Identify which cell holds the provided text, then report its [x, y] central coordinate. 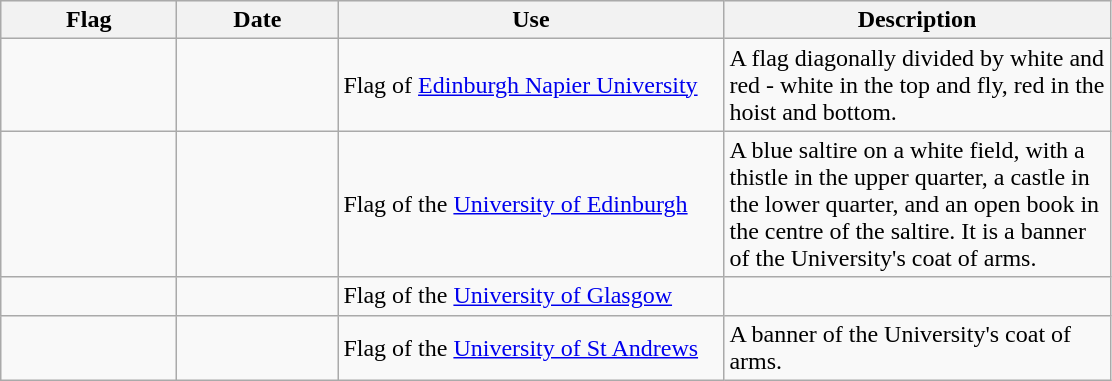
A banner of the University's coat of arms. [917, 348]
A flag diagonally divided by white and red - white in the top and fly, red in the hoist and bottom. [917, 85]
Flag [89, 20]
Date [258, 20]
Flag of Edinburgh Napier University [531, 85]
Flag of the University of St Andrews [531, 348]
Flag of the University of Edinburgh [531, 204]
Description [917, 20]
Use [531, 20]
Flag of the University of Glasgow [531, 296]
